Scan for the cell matching the given text and deliver its (X, Y) coordinate at center. 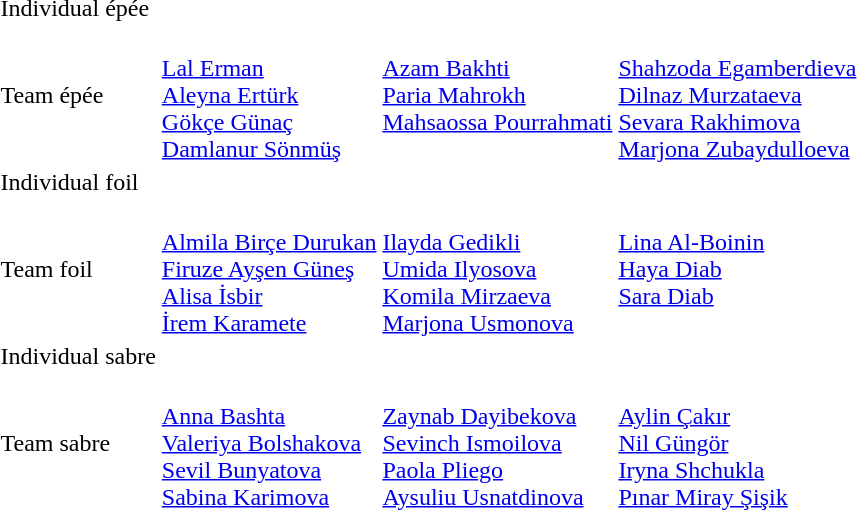
Almila Birçe DurukanFiruze Ayşen GüneşAlisa İsbirİrem Karamete (269, 269)
Ilayda GedikliUmida IlyosovaKomila MirzaevaMarjona Usmonova (498, 269)
Lal ErmanAleyna ErtürkGökçe GünaçDamlanur Sönmüş (269, 95)
Azam BakhtiParia MahrokhMahsaossa Pourrahmati (498, 95)
